From the cell containing the given text, extract its center point as (x, y) coordinate. 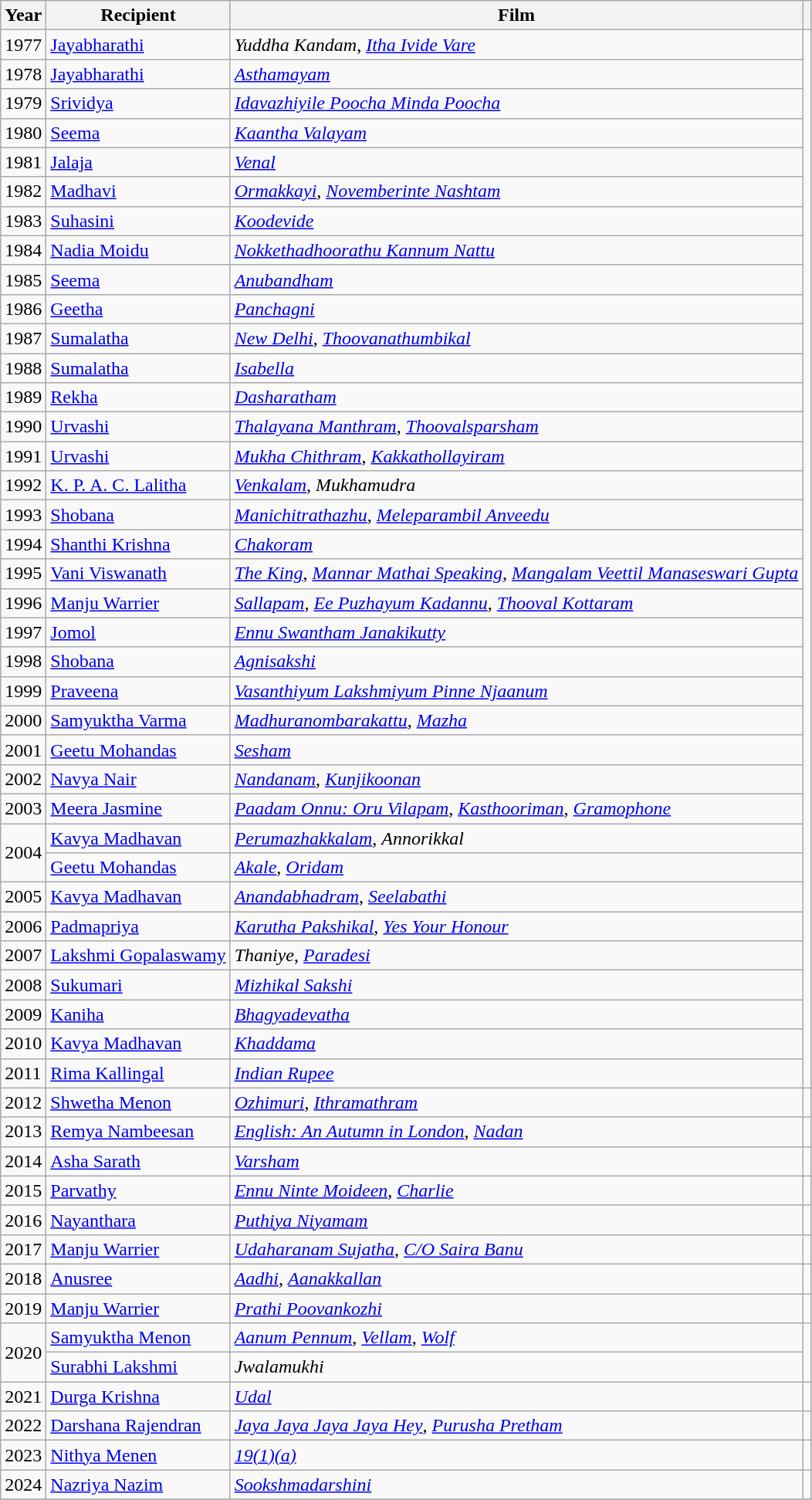
Kaantha Valayam (516, 133)
1982 (23, 191)
Durga Krishna (138, 1397)
Manichitrathazhu, Meleparambil Anveedu (516, 515)
Srividya (138, 103)
2015 (23, 1190)
Varsham (516, 1161)
Nazriya Nazim (138, 1485)
Mizhikal Sakshi (516, 985)
Asha Sarath (138, 1161)
Yuddha Kandam, Itha Ivide Vare (516, 45)
Isabella (516, 368)
Rekha (138, 398)
Venkalam, Mukhamudra (516, 486)
19(1)(a) (516, 1455)
K. P. A. C. Lalitha (138, 486)
Samyuktha Varma (138, 720)
2003 (23, 808)
Sallapam, Ee Puzhayum Kadannu, Thooval Kottaram (516, 603)
1988 (23, 368)
Samyuktha Menon (138, 1338)
1984 (23, 250)
2006 (23, 926)
Sesham (516, 750)
1987 (23, 338)
Koodevide (516, 221)
Indian Rupee (516, 1073)
1983 (23, 221)
1986 (23, 309)
Ennu Ninte Moideen, Charlie (516, 1190)
2005 (23, 897)
2012 (23, 1102)
1978 (23, 74)
Vani Viswanath (138, 574)
Shwetha Menon (138, 1102)
Darshana Rajendran (138, 1426)
1989 (23, 398)
1979 (23, 103)
Anandabhadram, Seelabathi (516, 897)
2009 (23, 1014)
New Delhi, Thoovanathumbikal (516, 338)
Khaddama (516, 1044)
Year (23, 15)
Remya Nambeesan (138, 1132)
1992 (23, 486)
Parvathy (138, 1190)
2019 (23, 1309)
2011 (23, 1073)
Madhavi (138, 191)
Lakshmi Gopalaswamy (138, 956)
Ozhimuri, Ithramathram (516, 1102)
Thalayana Manthram, Thoovalsparsham (516, 427)
Aanum Pennum, Vellam, Wolf (516, 1338)
Anusree (138, 1278)
2024 (23, 1485)
Surabhi Lakshmi (138, 1367)
Udaharanam Sujatha, C/O Saira Banu (516, 1249)
Madhuranombarakattu, Mazha (516, 720)
Rima Kallingal (138, 1073)
2008 (23, 985)
Padmapriya (138, 926)
Idavazhiyile Poocha Minda Poocha (516, 103)
2023 (23, 1455)
Ennu Swantham Janakikutty (516, 632)
Film (516, 15)
1993 (23, 515)
Nayanthara (138, 1220)
Venal (516, 162)
Agnisakshi (516, 662)
Chakoram (516, 544)
Jwalamukhi (516, 1367)
Jomol (138, 632)
2000 (23, 720)
2004 (23, 852)
Dasharatham (516, 398)
1996 (23, 603)
2013 (23, 1132)
Recipient (138, 15)
Panchagni (516, 309)
2017 (23, 1249)
Jalaja (138, 162)
2020 (23, 1353)
Ormakkayi, Novemberinte Nashtam (516, 191)
Shanthi Krishna (138, 544)
1994 (23, 544)
2014 (23, 1161)
1998 (23, 662)
Nandanam, Kunjikoonan (516, 779)
1980 (23, 133)
Akale, Oridam (516, 868)
Karutha Pakshikal, Yes Your Honour (516, 926)
English: An Autumn in London, Nadan (516, 1132)
1981 (23, 162)
1985 (23, 279)
The King, Mannar Mathai Speaking, Mangalam Veettil Manaseswari Gupta (516, 574)
2007 (23, 956)
Sookshmadarshini (516, 1485)
1997 (23, 632)
Nokkethadhoorathu Kannum Nattu (516, 250)
2001 (23, 750)
1999 (23, 691)
Prathi Poovankozhi (516, 1309)
2021 (23, 1397)
Kaniha (138, 1014)
Mukha Chithram, Kakkathollayiram (516, 456)
2022 (23, 1426)
Sukumari (138, 985)
Navya Nair (138, 779)
2010 (23, 1044)
Meera Jasmine (138, 808)
Geetha (138, 309)
Nadia Moidu (138, 250)
Udal (516, 1397)
Thaniye, Paradesi (516, 956)
Paadam Onnu: Oru Vilapam, Kasthooriman, Gramophone (516, 808)
Praveena (138, 691)
1991 (23, 456)
1995 (23, 574)
Asthamayam (516, 74)
Suhasini (138, 221)
Puthiya Niyamam (516, 1220)
2018 (23, 1278)
Perumazhakkalam, Annorikkal (516, 838)
2016 (23, 1220)
Anubandham (516, 279)
1990 (23, 427)
Jaya Jaya Jaya Jaya Hey, Purusha Pretham (516, 1426)
Vasanthiyum Lakshmiyum Pinne Njaanum (516, 691)
Bhagyadevatha (516, 1014)
Aadhi, Aanakkallan (516, 1278)
Nithya Menen (138, 1455)
2002 (23, 779)
1977 (23, 45)
